Locate the cell with the specified text and output its [X, Y] center coordinate. 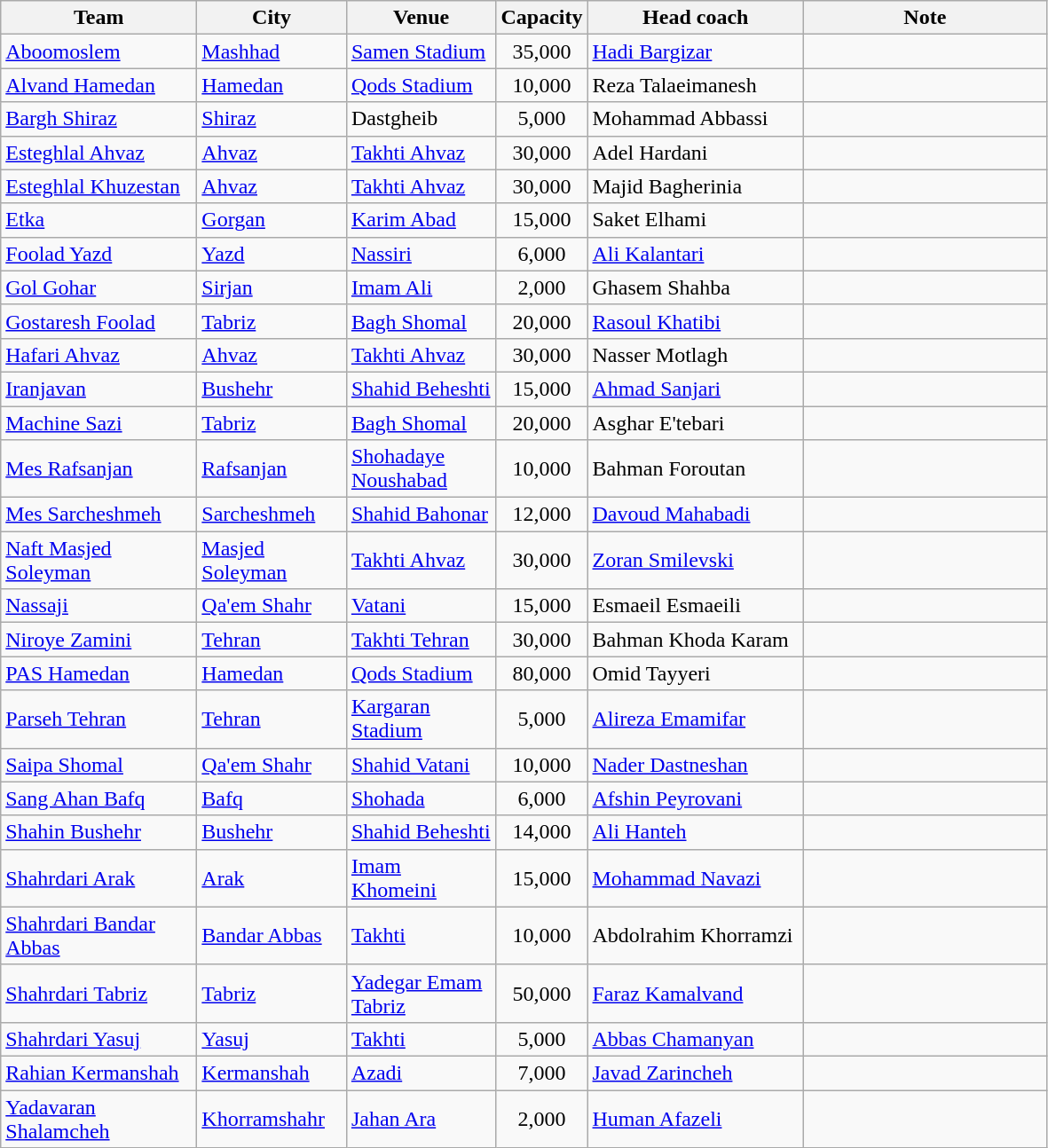
Saket Elhami [696, 220]
Mes Sarcheshmeh [99, 515]
Ali Hanteh [696, 832]
Zoran Smilevski [696, 561]
Shahrdari Yasuj [99, 1039]
14,000 [541, 832]
Shohadaye Noushabad [421, 468]
City [272, 18]
Adel Hardani [696, 153]
Esteghlal Ahvaz [99, 153]
Alireza Emamifar [696, 719]
Yasuj [272, 1039]
Nader Dastneshan [696, 765]
PAS Hamedan [99, 673]
Jahan Ara [421, 1118]
Capacity [541, 18]
Takhti Tehran [421, 640]
Esteghlal Khuzestan [99, 186]
Faraz Kamalvand [696, 994]
35,000 [541, 51]
12,000 [541, 515]
Rahian Kermanshah [99, 1073]
Human Afazeli [696, 1118]
Reza Talaeimanesh [696, 85]
Afshin Peyrovani [696, 798]
Alvand Hamedan [99, 85]
Imam Ali [421, 287]
50,000 [541, 994]
Mashhad [272, 51]
Mohammad Navazi [696, 878]
Asghar E'tebari [696, 423]
Bandar Abbas [272, 935]
Masjed Soleyman [272, 561]
Sarcheshmeh [272, 515]
Khorramshahr [272, 1118]
Aboomoslem [99, 51]
Saipa Shomal [99, 765]
Shahid Bahonar [421, 515]
Foolad Yazd [99, 254]
Shahin Bushehr [99, 832]
Machine Sazi [99, 423]
Shahrdari Bandar Abbas [99, 935]
Iranjavan [99, 389]
80,000 [541, 673]
Ali Kalantari [696, 254]
Azadi [421, 1073]
Gol Gohar [99, 287]
Ghasem Shahba [696, 287]
Naft Masjed Soleyman [99, 561]
Team [99, 18]
Gorgan [272, 220]
Nassaji [99, 606]
Bafq [272, 798]
Shahrdari Arak [99, 878]
Majid Bagherinia [696, 186]
Bahman Khoda Karam [696, 640]
Mohammad Abbassi [696, 119]
Yadegar Emam Tabriz [421, 994]
Samen Stadium [421, 51]
Head coach [696, 18]
Esmaeil Esmaeili [696, 606]
Gostaresh Foolad [99, 321]
Shiraz [272, 119]
Sang Ahan Bafq [99, 798]
Parseh Tehran [99, 719]
Abbas Chamanyan [696, 1039]
Note [926, 18]
Abdolrahim Khorramzi [696, 935]
Shahrdari Tabriz [99, 994]
Rafsanjan [272, 468]
Dastgheib [421, 119]
Davoud Mahabadi [696, 515]
Shahid Vatani [421, 765]
Shohada [421, 798]
Kargaran Stadium [421, 719]
Yadavaran Shalamcheh [99, 1118]
7,000 [541, 1073]
Yazd [272, 254]
Niroye Zamini [99, 640]
Nasser Motlagh [696, 355]
Ahmad Sanjari [696, 389]
Arak [272, 878]
Nassiri [421, 254]
Mes Rafsanjan [99, 468]
Bahman Foroutan [696, 468]
Bargh Shiraz [99, 119]
Hafari Ahvaz [99, 355]
Etka [99, 220]
Venue [421, 18]
Vatani [421, 606]
Kermanshah [272, 1073]
Hadi Bargizar [696, 51]
Javad Zarincheh [696, 1073]
Karim Abad [421, 220]
Rasoul Khatibi [696, 321]
Sirjan [272, 287]
Imam Khomeini [421, 878]
Omid Tayyeri [696, 673]
